Provide the (X, Y) coordinate of the cell's center where the given text is located.  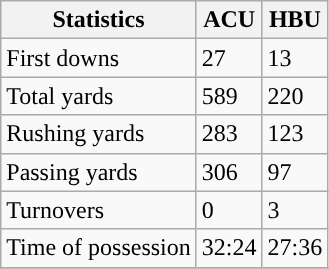
32:24 (229, 248)
3 (295, 210)
97 (295, 172)
Time of possession (99, 248)
306 (229, 172)
27 (229, 58)
ACU (229, 20)
Statistics (99, 20)
Turnovers (99, 210)
Total yards (99, 96)
Rushing yards (99, 134)
0 (229, 210)
589 (229, 96)
123 (295, 134)
27:36 (295, 248)
13 (295, 58)
Passing yards (99, 172)
283 (229, 134)
First downs (99, 58)
HBU (295, 20)
220 (295, 96)
